Determine the [x, y] coordinate at the center of the cell enclosing the given text.  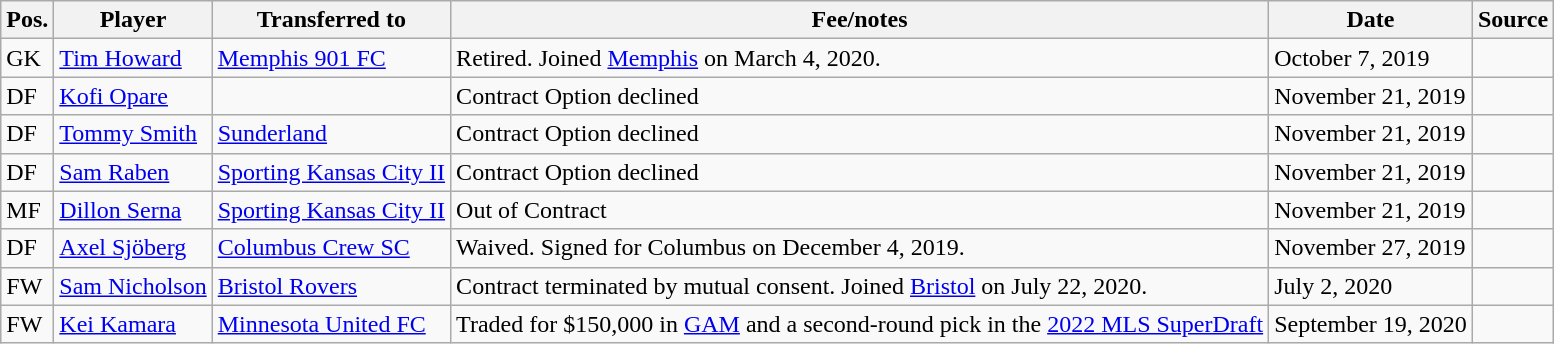
Contract terminated by mutual consent. Joined Bristol on July 22, 2020. [860, 286]
Out of Contract [860, 210]
Retired. Joined Memphis on March 4, 2020. [860, 58]
Axel Sjöberg [133, 248]
Tommy Smith [133, 134]
Kei Kamara [133, 324]
Dillon Serna [133, 210]
Kofi Opare [133, 96]
Waived. Signed for Columbus on December 4, 2019. [860, 248]
Sam Raben [133, 172]
Player [133, 20]
Fee/notes [860, 20]
Columbus Crew SC [331, 248]
Sam Nicholson [133, 286]
September 19, 2020 [1371, 324]
October 7, 2019 [1371, 58]
GK [28, 58]
Date [1371, 20]
Transferred to [331, 20]
Memphis 901 FC [331, 58]
Tim Howard [133, 58]
Traded for $150,000 in GAM and a second-round pick in the 2022 MLS SuperDraft [860, 324]
MF [28, 210]
Source [1512, 20]
Minnesota United FC [331, 324]
Bristol Rovers [331, 286]
July 2, 2020 [1371, 286]
Sunderland [331, 134]
November 27, 2019 [1371, 248]
Pos. [28, 20]
